Provide the [X, Y] coordinate of the cell's center where the given text is located.  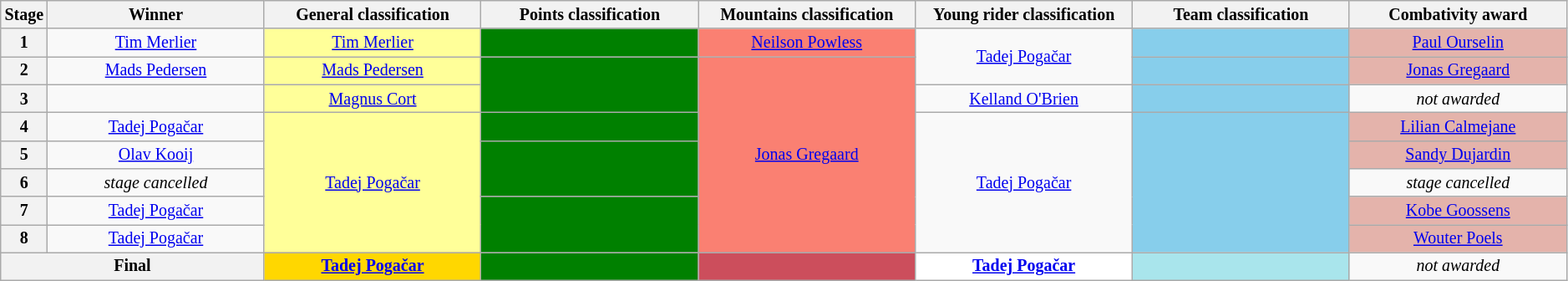
Combativity award [1458, 15]
7 [24, 211]
Team classification [1241, 15]
3 [24, 99]
Young rider classification [1024, 15]
Kelland O'Brien [1024, 99]
Neilson Powless [807, 43]
2 [24, 70]
General classification [373, 15]
5 [24, 154]
Winner [155, 15]
Stage [24, 15]
Mountains classification [807, 15]
8 [24, 239]
Wouter Poels [1458, 239]
Points classification [590, 15]
6 [24, 182]
1 [24, 43]
Final [132, 266]
Olav Kooij [155, 154]
4 [24, 127]
Kobe Goossens [1458, 211]
Lilian Calmejane [1458, 127]
Sandy Dujardin [1458, 154]
Magnus Cort [373, 99]
Paul Ourselin [1458, 43]
